Output the [X, Y] coordinate of the center of the cell containing the given text.  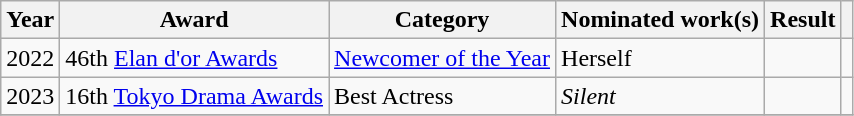
Award [194, 20]
46th Elan d'or Awards [194, 58]
Silent [660, 96]
2022 [30, 58]
Herself [660, 58]
Best Actress [442, 96]
2023 [30, 96]
Newcomer of the Year [442, 58]
Year [30, 20]
Category [442, 20]
Nominated work(s) [660, 20]
Result [803, 20]
16th Tokyo Drama Awards [194, 96]
